Provide the [x, y] coordinate of the cell's center where the given text is located.  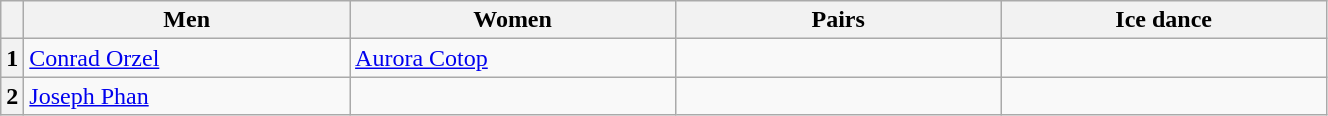
Conrad Orzel [187, 58]
Men [187, 20]
Aurora Cotop [513, 58]
Joseph Phan [187, 96]
2 [12, 96]
1 [12, 58]
Ice dance [1164, 20]
Women [513, 20]
Pairs [838, 20]
